Determine the (X, Y) coordinate at the center of the cell enclosing the given text.  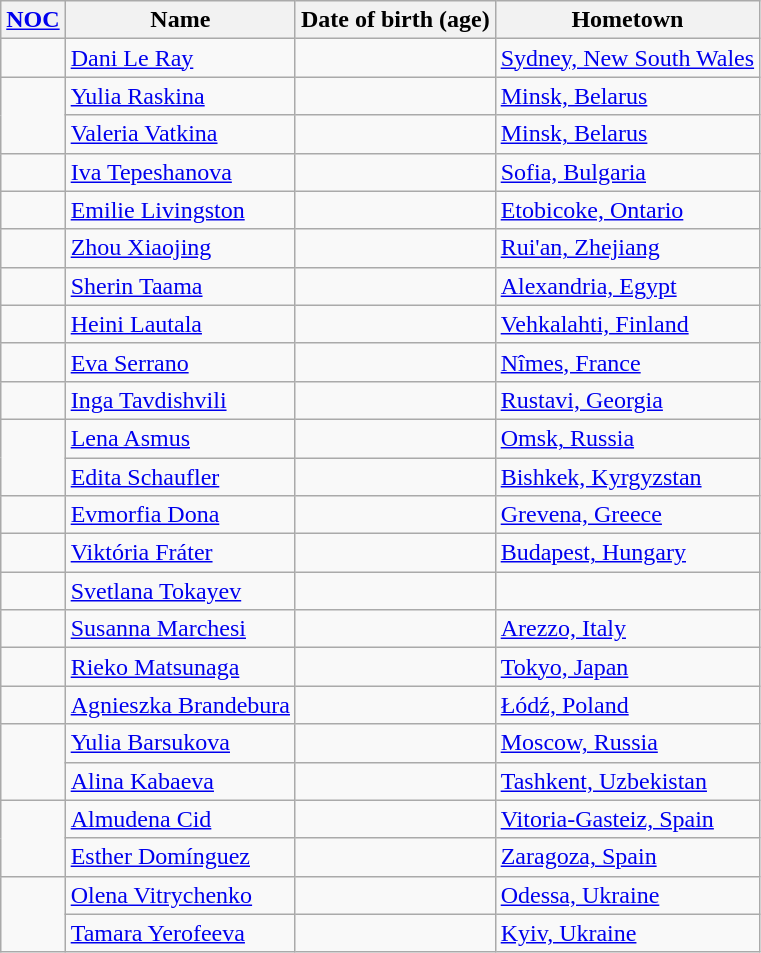
Grevena, Greece (627, 515)
Name (180, 20)
Svetlana Tokayev (180, 591)
Zhou Xiaojing (180, 248)
Moscow, Russia (627, 743)
NOC (33, 20)
Susanna Marchesi (180, 629)
Evmorfia Dona (180, 515)
Date of birth (age) (395, 20)
Vitoria-Gasteiz, Spain (627, 819)
Sydney, New South Wales (627, 58)
Agnieszka Brandebura (180, 705)
Rui'an, Zhejiang (627, 248)
Etobicoke, Ontario (627, 210)
Hometown (627, 20)
Rieko Matsunaga (180, 667)
Valeria Vatkina (180, 134)
Inga Tavdishvili (180, 400)
Alexandria, Egypt (627, 286)
Edita Schaufler (180, 477)
Eva Serrano (180, 362)
Odessa, Ukraine (627, 895)
Dani Le Ray (180, 58)
Almudena Cid (180, 819)
Zaragoza, Spain (627, 857)
Olena Vitrychenko (180, 895)
Rustavi, Georgia (627, 400)
Vehkalahti, Finland (627, 324)
Nîmes, France (627, 362)
Sherin Taama (180, 286)
Esther Domínguez (180, 857)
Tokyo, Japan (627, 667)
Lena Asmus (180, 438)
Budapest, Hungary (627, 553)
Heini Lautala (180, 324)
Omsk, Russia (627, 438)
Tashkent, Uzbekistan (627, 781)
Sofia, Bulgaria (627, 172)
Iva Tepeshanova (180, 172)
Tamara Yerofeeva (180, 933)
Łódź, Poland (627, 705)
Viktória Fráter (180, 553)
Alina Kabaeva (180, 781)
Kyiv, Ukraine (627, 933)
Yulia Barsukova (180, 743)
Bishkek, Kyrgyzstan (627, 477)
Yulia Raskina (180, 96)
Emilie Livingston (180, 210)
Arezzo, Italy (627, 629)
